Capture the cell that displays the provided text and extract its (X, Y) central coordinate. 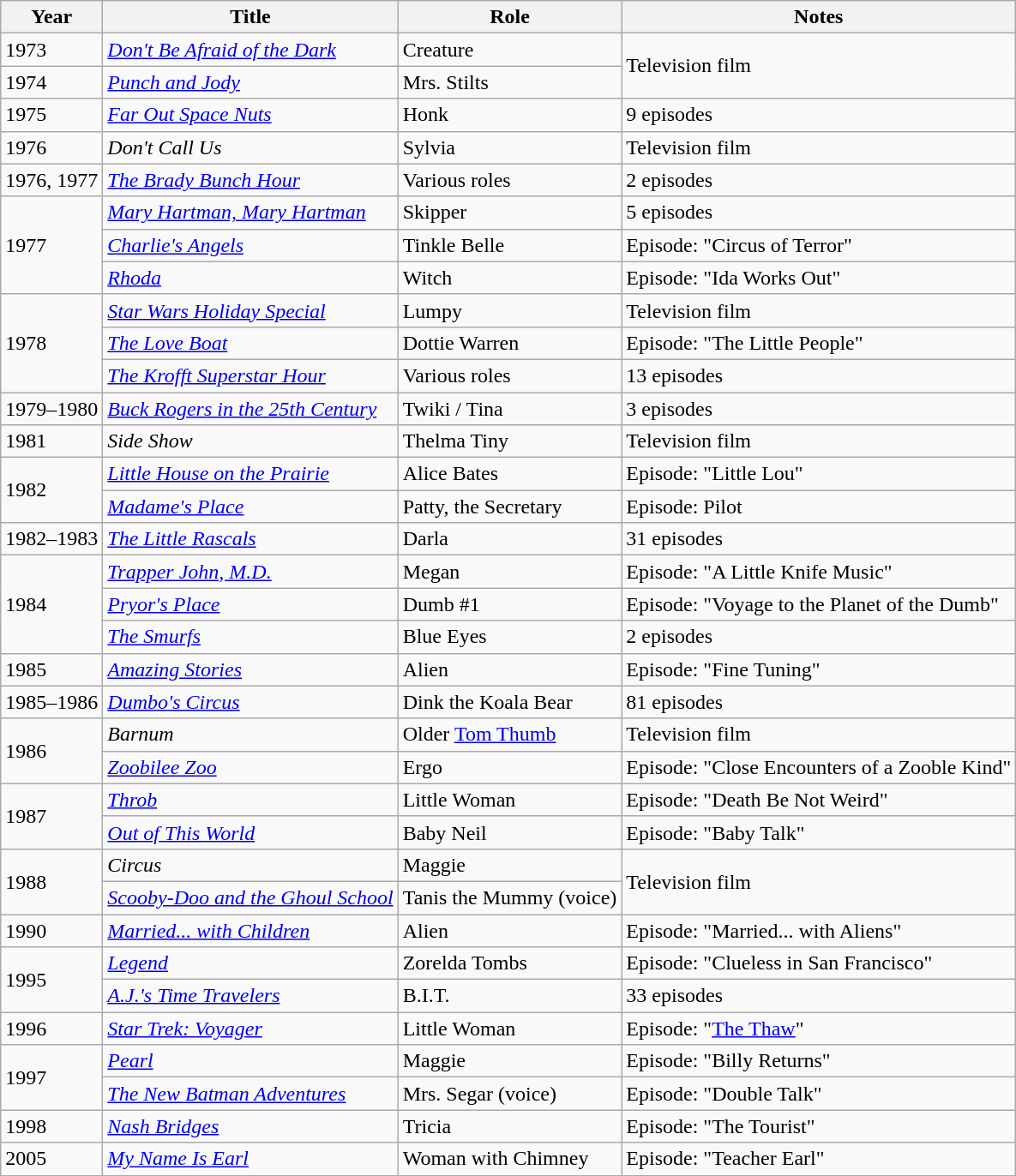
1990 (51, 930)
1982 (51, 490)
Episode: "The Thaw" (819, 1029)
9 episodes (819, 115)
Pearl (250, 1061)
Episode: "A Little Knife Music" (819, 572)
1979–1980 (51, 409)
Trapper John, M.D. (250, 572)
Punch and Jody (250, 82)
1982–1983 (51, 539)
1976 (51, 147)
The Smurfs (250, 637)
Episode: "Baby Talk" (819, 832)
Zoobilee Zoo (250, 767)
Dottie Warren (509, 343)
1978 (51, 343)
Married... with Children (250, 930)
1985 (51, 669)
Blue Eyes (509, 637)
Honk (509, 115)
Episode: "Little Lou" (819, 474)
5 episodes (819, 213)
1988 (51, 881)
A.J.'s Time Travelers (250, 996)
Episode: "Fine Tuning" (819, 669)
Buck Rogers in the 25th Century (250, 409)
31 episodes (819, 539)
Baby Neil (509, 832)
Legend (250, 963)
Episode: "The Tourist" (819, 1126)
Creature (509, 50)
Episode: "The Little People" (819, 343)
81 episodes (819, 702)
1974 (51, 82)
Zorelda Tombs (509, 963)
Out of This World (250, 832)
1973 (51, 50)
Title (250, 17)
Throb (250, 800)
The Little Rascals (250, 539)
Episode: "Close Encounters of a Zooble Kind" (819, 767)
3 episodes (819, 409)
Episode: "Teacher Earl" (819, 1159)
The New Batman Adventures (250, 1094)
Nash Bridges (250, 1126)
1984 (51, 604)
1987 (51, 816)
Mrs. Stilts (509, 82)
Don't Be Afraid of the Dark (250, 50)
Don't Call Us (250, 147)
Pryor's Place (250, 604)
My Name Is Earl (250, 1159)
Tricia (509, 1126)
Older Tom Thumb (509, 735)
Notes (819, 17)
13 episodes (819, 375)
Far Out Space Nuts (250, 115)
Role (509, 17)
B.I.T. (509, 996)
The Krofft Superstar Hour (250, 375)
Rhoda (250, 278)
Dumb #1 (509, 604)
1975 (51, 115)
Skipper (509, 213)
Alice Bates (509, 474)
33 episodes (819, 996)
Year (51, 17)
Ergo (509, 767)
Thelma Tiny (509, 441)
1977 (51, 245)
Mrs. Segar (voice) (509, 1094)
Episode: "Billy Returns" (819, 1061)
Circus (250, 865)
1976, 1977 (51, 180)
1981 (51, 441)
Star Wars Holiday Special (250, 310)
Dink the Koala Bear (509, 702)
1985–1986 (51, 702)
Charlie's Angels (250, 245)
Amazing Stories (250, 669)
Episode: Pilot (819, 507)
Woman with Chimney (509, 1159)
Darla (509, 539)
1998 (51, 1126)
Episode: "Married... with Aliens" (819, 930)
1995 (51, 980)
Episode: "Voyage to the Planet of the Dumb" (819, 604)
1996 (51, 1029)
Star Trek: Voyager (250, 1029)
Sylvia (509, 147)
Episode: "Ida Works Out" (819, 278)
1986 (51, 751)
Tinkle Belle (509, 245)
Barnum (250, 735)
Episode: "Circus of Terror" (819, 245)
Little House on the Prairie (250, 474)
Patty, the Secretary (509, 507)
Tanis the Mummy (voice) (509, 897)
1997 (51, 1077)
Episode: "Clueless in San Francisco" (819, 963)
Lumpy (509, 310)
Mary Hartman, Mary Hartman (250, 213)
2005 (51, 1159)
Witch (509, 278)
Madame's Place (250, 507)
The Brady Bunch Hour (250, 180)
Scooby-Doo and the Ghoul School (250, 897)
Episode: "Death Be Not Weird" (819, 800)
The Love Boat (250, 343)
Episode: "Double Talk" (819, 1094)
Dumbo's Circus (250, 702)
Megan (509, 572)
Twiki / Tina (509, 409)
Side Show (250, 441)
